Capture the cell that displays the provided text and extract its (X, Y) central coordinate. 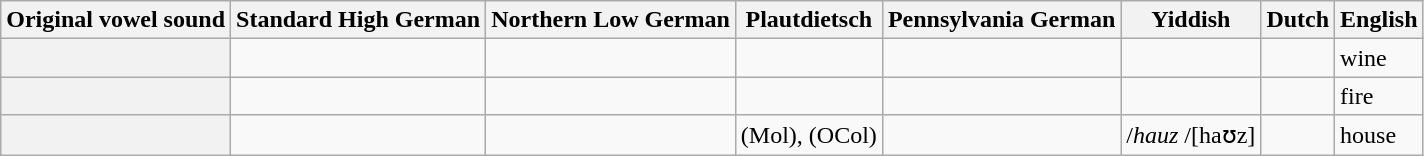
Original vowel sound (116, 20)
/hauz /[haʊz] (1191, 135)
(Mol), (OCol) (808, 135)
Plautdietsch (808, 20)
Pennsylvania German (1001, 20)
house (1379, 135)
fire (1379, 96)
English (1379, 20)
Dutch (1298, 20)
wine (1379, 58)
Yiddish (1191, 20)
Standard High German (358, 20)
Northern Low German (611, 20)
